Search for the cell housing the specified text and yield its (x, y) center coordinate. 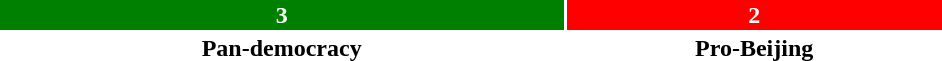
2 (754, 15)
3 (282, 15)
